Find where the given text appears and provide that cell's center as [x, y] coordinate. 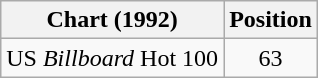
Chart (1992) [112, 20]
US Billboard Hot 100 [112, 58]
63 [271, 58]
Position [271, 20]
